Capture the cell that displays the provided text and extract its (X, Y) central coordinate. 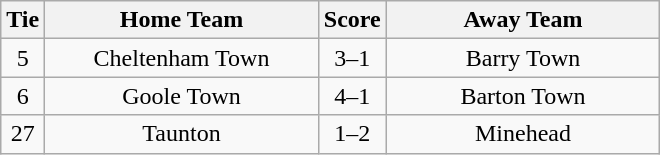
Taunton (182, 134)
Barry Town (523, 58)
Score (352, 20)
Tie (23, 20)
4–1 (352, 96)
1–2 (352, 134)
27 (23, 134)
Minehead (523, 134)
Cheltenham Town (182, 58)
Barton Town (523, 96)
5 (23, 58)
Away Team (523, 20)
3–1 (352, 58)
Home Team (182, 20)
6 (23, 96)
Goole Town (182, 96)
